Detect which cell encompasses the target text, then output its (X, Y) center coordinate. 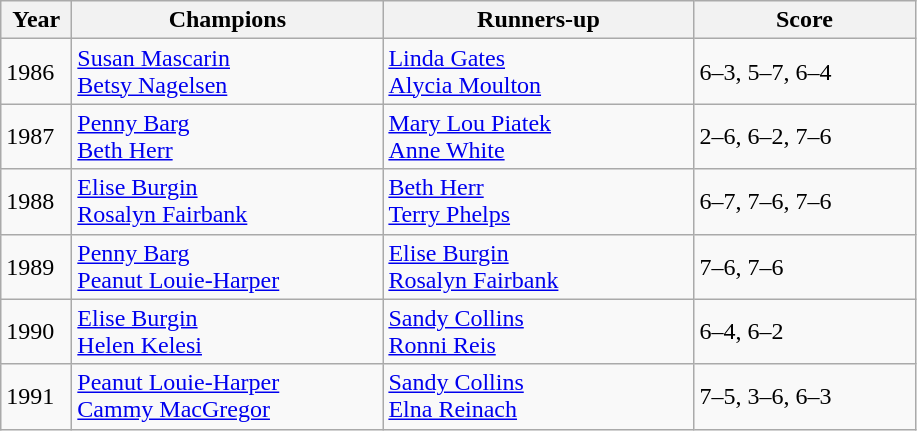
Penny Barg Peanut Louie-Harper (228, 266)
Susan Mascarin Betsy Nagelsen (228, 72)
Penny Barg Beth Herr (228, 136)
Runners-up (538, 20)
Sandy Collins Elna Reinach (538, 396)
1988 (36, 202)
7–6, 7–6 (804, 266)
6–3, 5–7, 6–4 (804, 72)
6–7, 7–6, 7–6 (804, 202)
1989 (36, 266)
1986 (36, 72)
2–6, 6–2, 7–6 (804, 136)
Linda Gates Alycia Moulton (538, 72)
Mary Lou Piatek Anne White (538, 136)
Score (804, 20)
Elise Burgin Helen Kelesi (228, 332)
Year (36, 20)
Champions (228, 20)
1990 (36, 332)
6–4, 6–2 (804, 332)
Sandy Collins Ronni Reis (538, 332)
1991 (36, 396)
Beth Herr Terry Phelps (538, 202)
7–5, 3–6, 6–3 (804, 396)
Peanut Louie-Harper Cammy MacGregor (228, 396)
1987 (36, 136)
